Detect which cell encompasses the target text, then output its (X, Y) center coordinate. 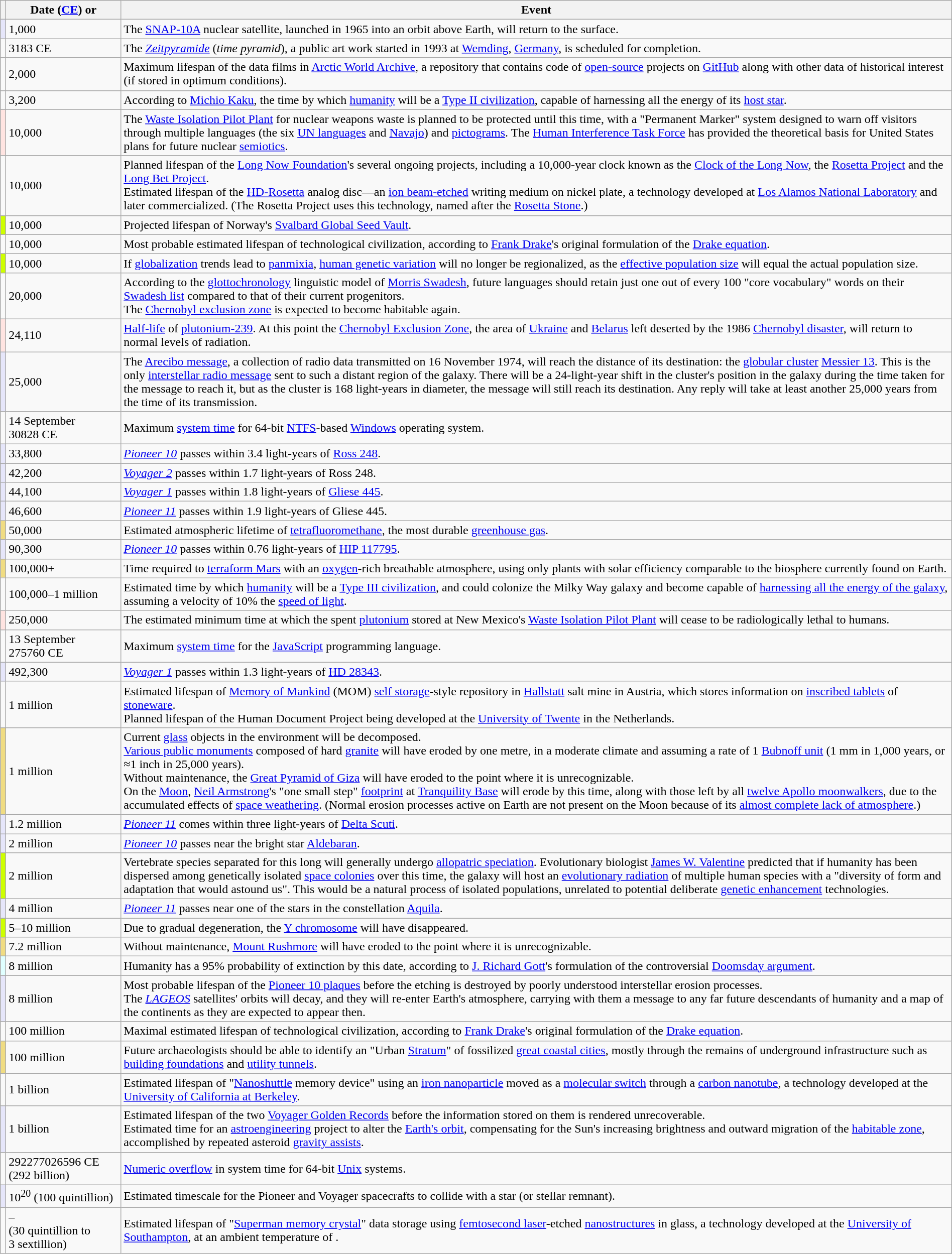
250,000 (63, 620)
50,000 (63, 530)
Estimated atmospheric lifetime of tetrafluoromethane, the most durable greenhouse gas. (536, 530)
5–10 million (63, 928)
24,110 (63, 335)
13 September 275760 CE (63, 646)
The SNAP-10A nuclear satellite, launched in 1965 into an orbit above Earth, will return to the surface. (536, 29)
14 September 30828 CE (63, 428)
Maximal estimated lifespan of technological civilization, according to Frank Drake's original formulation of the Drake equation. (536, 1031)
Event (536, 10)
Due to gradual degeneration, the Y chromosome will have disappeared. (536, 928)
Date (CE) or (63, 10)
90,300 (63, 549)
Maximum system time for the JavaScript programming language. (536, 646)
1020 (100 quintillion) (63, 1196)
Most probable estimated lifespan of technological civilization, according to Frank Drake's original formulation of the Drake equation. (536, 244)
Pioneer 10 passes within 0.76 light-years of HIP 117795. (536, 549)
Voyager 1 passes within 1.8 light-years of Gliese 445. (536, 492)
Pioneer 11 passes within 1.9 light-years of Gliese 445. (536, 511)
According to Michio Kaku, the time by which humanity will be a Type II civilization, capable of harnessing all the energy of its host star. (536, 100)
1,000 (63, 29)
3183 CE (63, 48)
44,100 (63, 492)
Pioneer 10 passes within 3.4 light-years of Ross 248. (536, 454)
46,600 (63, 511)
492,300 (63, 672)
100,000–1 million (63, 594)
Maximum system time for 64-bit NTFS-based Windows operating system. (536, 428)
33,800 (63, 454)
3,200 (63, 100)
Estimated timescale for the Pioneer and Voyager spacecrafts to collide with a star (or stellar remnant). (536, 1196)
Voyager 1 passes within 1.3 light-years of HD 28343. (536, 672)
7.2 million (63, 947)
Pioneer 10 passes near the bright star Aldebaran. (536, 843)
Pioneer 11 passes near one of the stars in the constellation Aquila. (536, 909)
292277026596 CE (292 billion) (63, 1169)
Humanity has a 95% probability of extinction by this date, according to J. Richard Gott's formulation of the controversial Doomsday argument. (536, 966)
42,200 (63, 473)
Voyager 2 passes within 1.7 light-years of Ross 248. (536, 473)
Projected lifespan of Norway's Svalbard Global Seed Vault. (536, 225)
– (30 quintillion to 3 sextillion) (63, 1230)
2,000 (63, 74)
25,000 (63, 382)
20,000 (63, 296)
1.2 million (63, 824)
Pioneer 11 comes within three light-years of Delta Scuti. (536, 824)
4 million (63, 909)
The Zeitpyramide (time pyramid), a public art work started in 1993 at Wemding, Germany, is scheduled for completion. (536, 48)
Without maintenance, Mount Rushmore will have eroded to the point where it is unrecognizable. (536, 947)
100,000+ (63, 568)
Numeric overflow in system time for 64-bit Unix systems. (536, 1169)
